Scan for the cell matching the given text and deliver its (X, Y) coordinate at center. 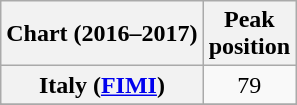
79 (249, 85)
Peakposition (249, 34)
Chart (2016–2017) (102, 34)
Italy (FIMI) (102, 85)
